Locate the cell with the specified text and output its [X, Y] center coordinate. 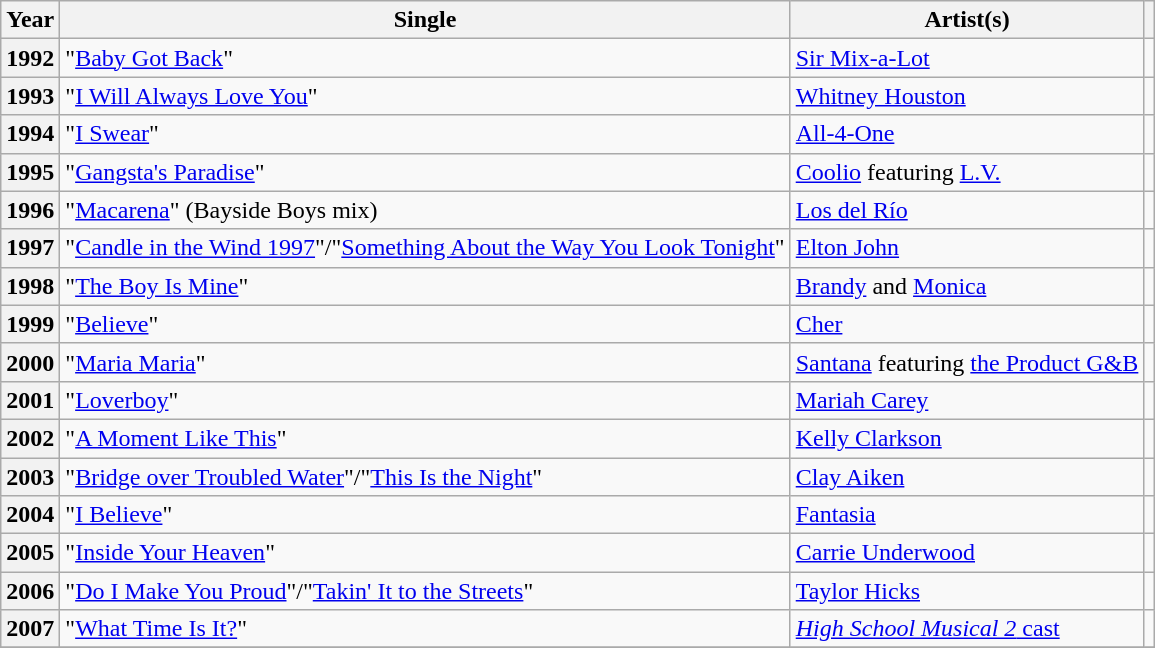
High School Musical 2 cast [967, 629]
1992 [30, 58]
All-4-One [967, 134]
Clay Aiken [967, 477]
"Candle in the Wind 1997"/"Something About the Way You Look Tonight" [425, 248]
Kelly Clarkson [967, 438]
Sir Mix-a-Lot [967, 58]
2003 [30, 477]
1999 [30, 324]
"A Moment Like This" [425, 438]
"Baby Got Back" [425, 58]
1997 [30, 248]
1998 [30, 286]
Los del Río [967, 210]
Mariah Carey [967, 400]
1993 [30, 96]
"I Will Always Love You" [425, 96]
Artist(s) [967, 20]
Fantasia [967, 515]
"I Believe" [425, 515]
"Inside Your Heaven" [425, 553]
1996 [30, 210]
Cher [967, 324]
Year [30, 20]
"Do I Make You Proud"/"Takin' It to the Streets" [425, 591]
2004 [30, 515]
"The Boy Is Mine" [425, 286]
Whitney Houston [967, 96]
2001 [30, 400]
Carrie Underwood [967, 553]
1995 [30, 172]
2007 [30, 629]
2000 [30, 362]
"Macarena" (Bayside Boys mix) [425, 210]
Coolio featuring L.V. [967, 172]
"Gangsta's Paradise" [425, 172]
"Bridge over Troubled Water"/"This Is the Night" [425, 477]
"What Time Is It?" [425, 629]
Santana featuring the Product G&B [967, 362]
Elton John [967, 248]
2006 [30, 591]
Single [425, 20]
2002 [30, 438]
1994 [30, 134]
"Maria Maria" [425, 362]
Taylor Hicks [967, 591]
2005 [30, 553]
Brandy and Monica [967, 286]
"Loverboy" [425, 400]
"I Swear" [425, 134]
"Believe" [425, 324]
